Detect which cell encompasses the target text, then output its (x, y) center coordinate. 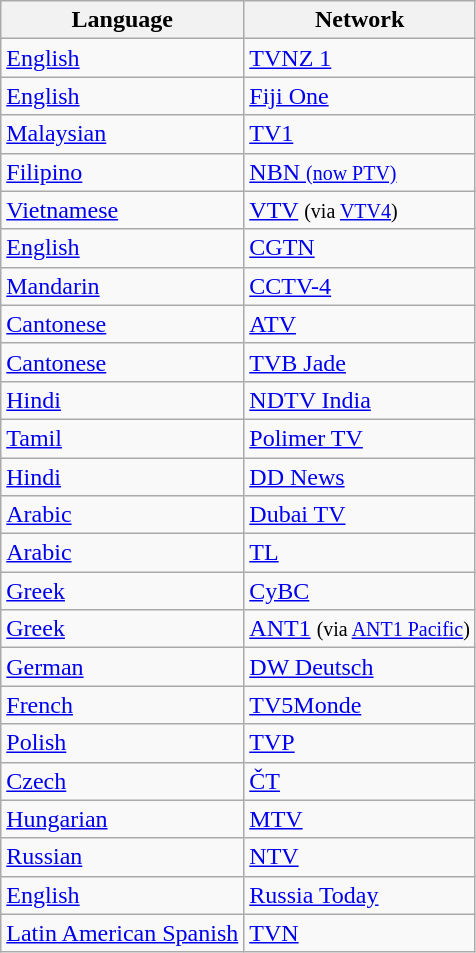
NBN (now PTV) (360, 172)
Mandarin (122, 286)
CGTN (360, 248)
Network (360, 20)
Russia Today (360, 895)
DW Deutsch (360, 667)
TVB Jade (360, 362)
Czech (122, 781)
NTV (360, 857)
TVP (360, 743)
French (122, 705)
Malaysian (122, 134)
ČT (360, 781)
Vietnamese (122, 210)
Fiji One (360, 96)
Polish (122, 743)
German (122, 667)
TL (360, 553)
Hungarian (122, 819)
Russian (122, 857)
Language (122, 20)
NDTV India (360, 400)
TV5Monde (360, 705)
TVNZ 1 (360, 58)
MTV (360, 819)
Latin American Spanish (122, 933)
Tamil (122, 438)
ATV (360, 324)
ANT1 (via ANT1 Pacific) (360, 629)
VTV (via VTV4) (360, 210)
TVN (360, 933)
CyBC (360, 591)
Dubai TV (360, 515)
Filipino (122, 172)
Polimer TV (360, 438)
TV1 (360, 134)
CCTV-4 (360, 286)
DD News (360, 477)
